Capture the cell that displays the provided text and extract its [x, y] central coordinate. 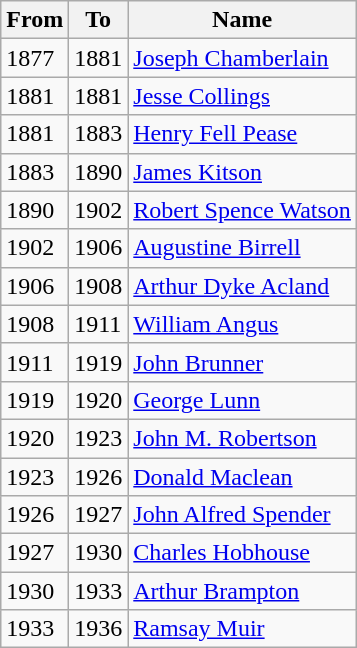
Name [242, 20]
Augustine Birrell [242, 248]
John M. Robertson [242, 438]
To [98, 20]
Arthur Brampton [242, 591]
From [35, 20]
Robert Spence Watson [242, 210]
John Alfred Spender [242, 515]
Henry Fell Pease [242, 134]
Joseph Chamberlain [242, 58]
James Kitson [242, 172]
1877 [35, 58]
John Brunner [242, 362]
Charles Hobhouse [242, 553]
George Lunn [242, 400]
Donald Maclean [242, 477]
Arthur Dyke Acland [242, 286]
William Angus [242, 324]
1936 [98, 629]
Ramsay Muir [242, 629]
Jesse Collings [242, 96]
